From the cell containing the given text, extract its center point as (X, Y) coordinate. 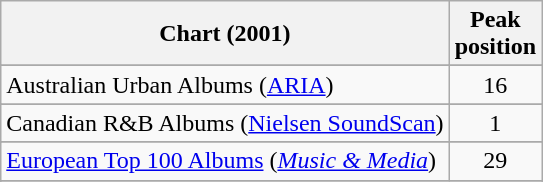
16 (495, 85)
Australian Urban Albums (ARIA) (225, 85)
Peakposition (495, 34)
Canadian R&B Albums (Nielsen SoundScan) (225, 123)
29 (495, 161)
1 (495, 123)
Chart (2001) (225, 34)
European Top 100 Albums (Music & Media) (225, 161)
